Search for the cell housing the specified text and yield its (X, Y) center coordinate. 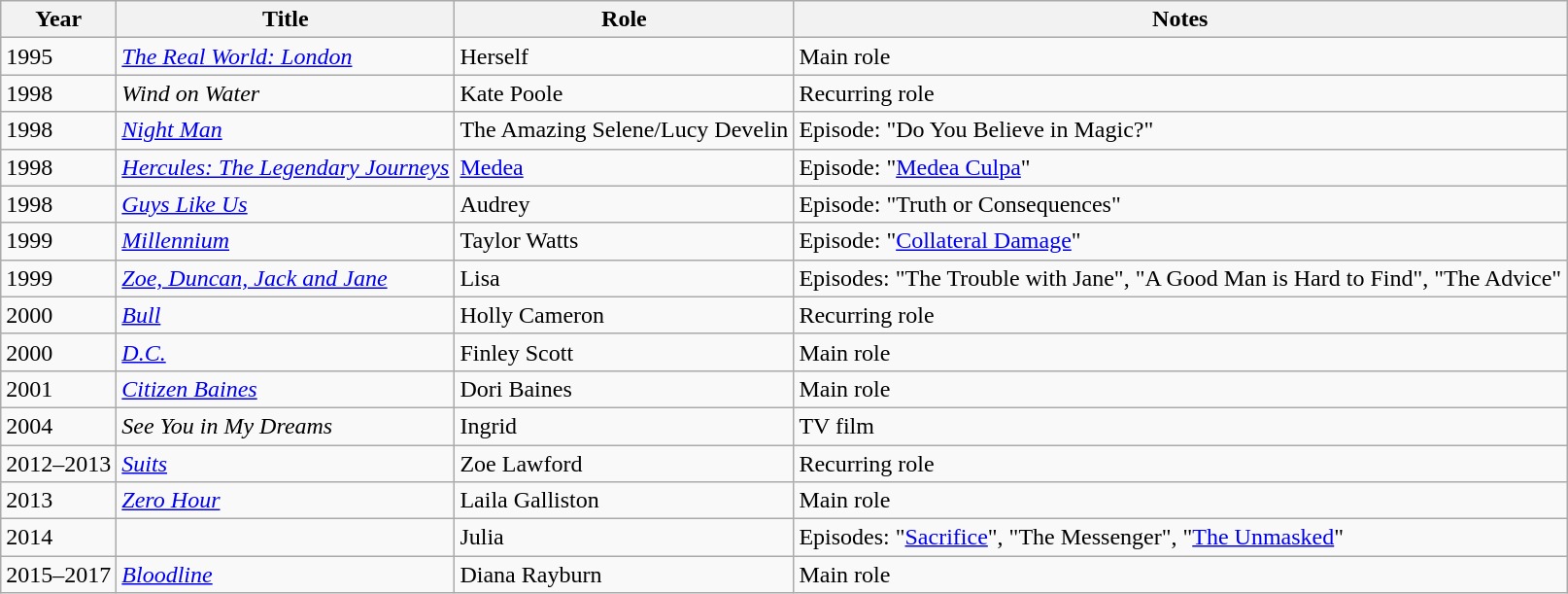
The Real World: London (286, 56)
Suits (286, 464)
Hercules: The Legendary Journeys (286, 167)
Title (286, 19)
Episode: "Collateral Damage" (1180, 241)
Episodes: "The Trouble with Jane", "A Good Man is Hard to Find", "The Advice" (1180, 278)
Holly Cameron (624, 315)
2004 (58, 426)
Bloodline (286, 575)
Episode: "Truth or Consequences" (1180, 204)
Dori Baines (624, 389)
Taylor Watts (624, 241)
2013 (58, 501)
Zoe, Duncan, Jack and Jane (286, 278)
2001 (58, 389)
Role (624, 19)
See You in My Dreams (286, 426)
Millennium (286, 241)
Episode: "Medea Culpa" (1180, 167)
Bull (286, 315)
Notes (1180, 19)
Zoe Lawford (624, 464)
TV film (1180, 426)
Year (58, 19)
Episodes: "Sacrifice", "The Messenger", "The Unmasked" (1180, 538)
Episode: "Do You Believe in Magic?" (1180, 130)
The Amazing Selene/Lucy Develin (624, 130)
Zero Hour (286, 501)
2015–2017 (58, 575)
Ingrid (624, 426)
Audrey (624, 204)
Citizen Baines (286, 389)
Laila Galliston (624, 501)
2012–2013 (58, 464)
Diana Rayburn (624, 575)
D.C. (286, 352)
Lisa (624, 278)
Wind on Water (286, 93)
Julia (624, 538)
Medea (624, 167)
Herself (624, 56)
Night Man (286, 130)
Kate Poole (624, 93)
2014 (58, 538)
1995 (58, 56)
Guys Like Us (286, 204)
Finley Scott (624, 352)
